Capture the cell that displays the provided text and extract its [x, y] central coordinate. 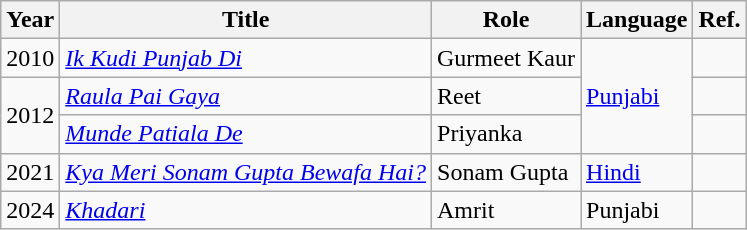
Raula Pai Gaya [246, 96]
Gurmeet Kaur [506, 58]
Sonam Gupta [506, 172]
Year [30, 20]
2021 [30, 172]
Reet [506, 96]
Khadari [246, 210]
Ik Kudi Punjab Di [246, 58]
2010 [30, 58]
Hindi [637, 172]
Role [506, 20]
2024 [30, 210]
Title [246, 20]
Kya Meri Sonam Gupta Bewafa Hai? [246, 172]
Amrit [506, 210]
2012 [30, 115]
Ref. [720, 20]
Language [637, 20]
Priyanka [506, 134]
Munde Patiala De [246, 134]
